Identify which cell holds the provided text, then report its (X, Y) central coordinate. 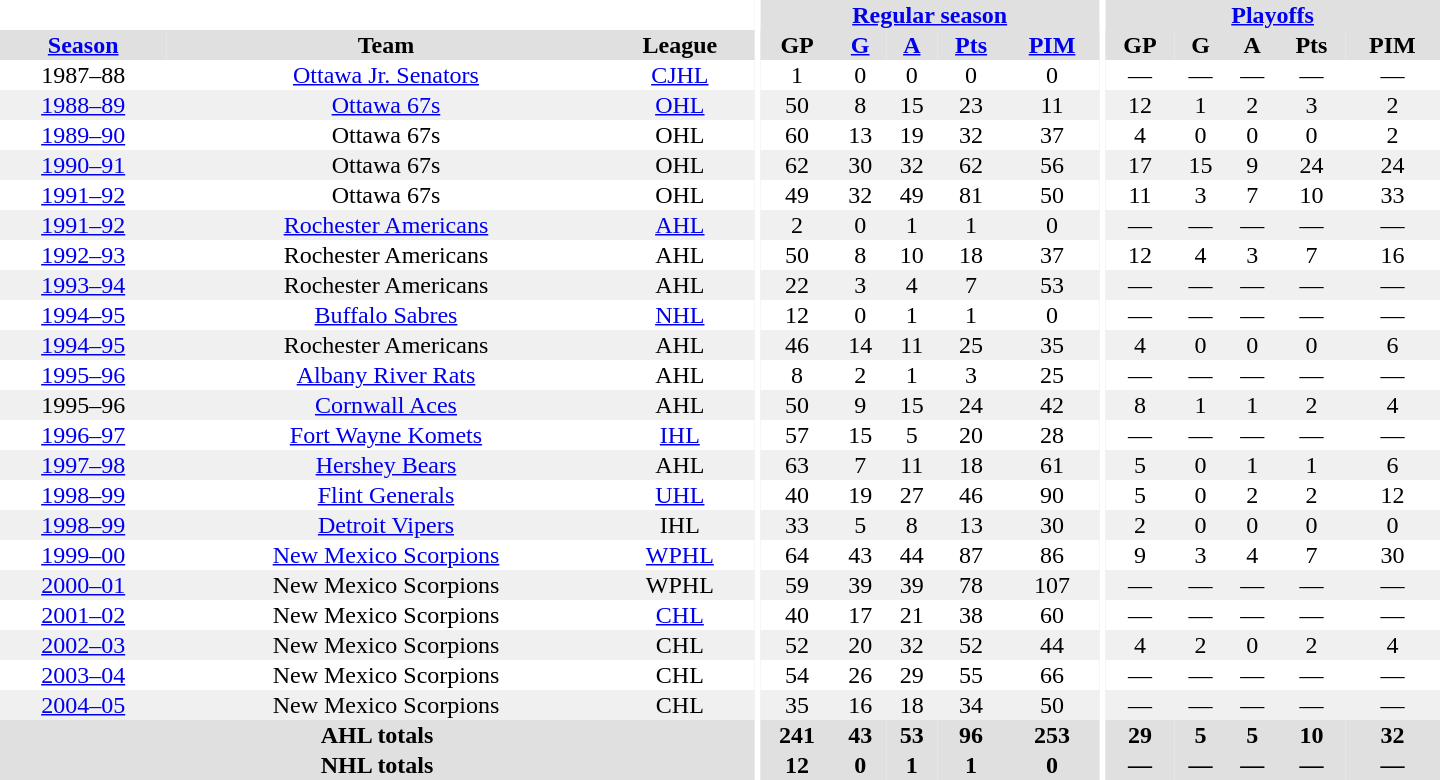
23 (972, 105)
Playoffs (1272, 15)
1989–90 (83, 135)
22 (798, 285)
Ottawa Jr. Senators (386, 75)
28 (1052, 435)
Hershey Bears (386, 465)
AHL totals (377, 735)
Flint Generals (386, 495)
Albany River Rats (386, 375)
241 (798, 735)
UHL (680, 495)
81 (972, 195)
66 (1052, 675)
Cornwall Aces (386, 405)
42 (1052, 405)
253 (1052, 735)
2001–02 (83, 615)
96 (972, 735)
1996–97 (83, 435)
Buffalo Sabres (386, 315)
1990–91 (83, 165)
NHL (680, 315)
2004–05 (83, 705)
Regular season (930, 15)
2000–01 (83, 585)
107 (1052, 585)
57 (798, 435)
64 (798, 555)
Season (83, 45)
59 (798, 585)
1987–88 (83, 75)
38 (972, 615)
87 (972, 555)
Fort Wayne Komets (386, 435)
NHL totals (377, 765)
90 (1052, 495)
1997–98 (83, 465)
21 (912, 615)
26 (860, 675)
61 (1052, 465)
Team (386, 45)
1992–93 (83, 255)
1988–89 (83, 105)
27 (912, 495)
Detroit Vipers (386, 525)
54 (798, 675)
1999–00 (83, 555)
56 (1052, 165)
86 (1052, 555)
2002–03 (83, 645)
55 (972, 675)
1993–94 (83, 285)
63 (798, 465)
League (680, 45)
CJHL (680, 75)
78 (972, 585)
34 (972, 705)
14 (860, 345)
2003–04 (83, 675)
